Output the [x, y] coordinate of the center of the cell containing the given text.  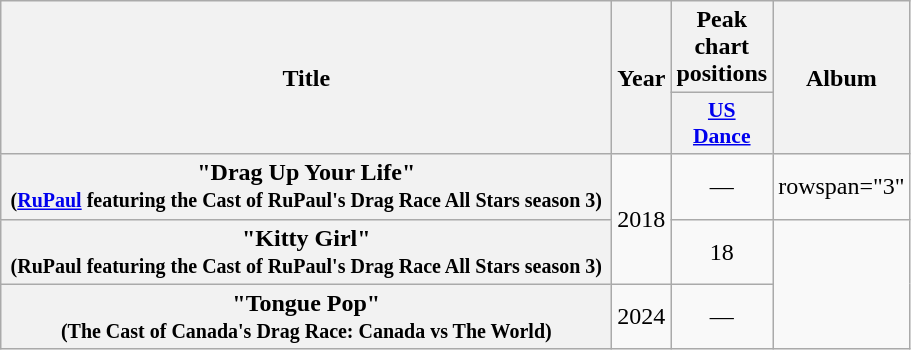
rowspan="3" [842, 186]
"Kitty Girl"(RuPaul featuring the Cast of RuPaul's Drag Race All Stars season 3) [306, 252]
Title [306, 78]
18 [722, 252]
Album [842, 78]
USDance [722, 124]
Peak chart positions [722, 47]
2018 [642, 219]
"Drag Up Your Life"(RuPaul featuring the Cast of RuPaul's Drag Race All Stars season 3) [306, 186]
"Tongue Pop"(The Cast of Canada's Drag Race: Canada vs The World) [306, 316]
Year [642, 78]
2024 [642, 316]
